Return (X, Y) of the center of cell containing provided text 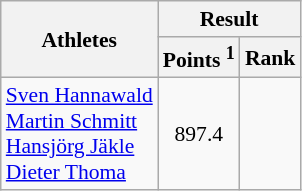
Sven HannawaldMartin SchmittHansjörg JäkleDieter Thoma (80, 134)
Points 1 (199, 58)
Rank (270, 58)
Result (230, 19)
897.4 (199, 134)
Athletes (80, 40)
